Provide the (x, y) coordinate of the cell's center where the given text is located.  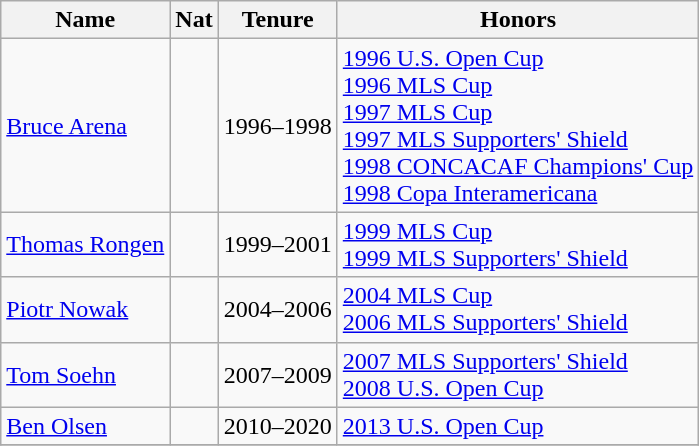
Ben Olsen (86, 426)
2007 MLS Supporters' Shield 2008 U.S. Open Cup (518, 374)
2004–2006 (278, 310)
2004 MLS Cup 2006 MLS Supporters' Shield (518, 310)
1996 U.S. Open Cup 1996 MLS Cup 1997 MLS Cup 1997 MLS Supporters' Shield 1998 CONCACAF Champions' Cup 1998 Copa Interamericana (518, 126)
Nat (194, 20)
Name (86, 20)
Piotr Nowak (86, 310)
Tenure (278, 20)
2007–2009 (278, 374)
2010–2020 (278, 426)
1999 MLS Cup 1999 MLS Supporters' Shield (518, 244)
Tom Soehn (86, 374)
Honors (518, 20)
Thomas Rongen (86, 244)
1996–1998 (278, 126)
Bruce Arena (86, 126)
2013 U.S. Open Cup (518, 426)
1999–2001 (278, 244)
